Scan for the cell matching the given text and deliver its (x, y) coordinate at center. 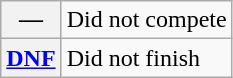
Did not compete (146, 20)
DNF (31, 58)
— (31, 20)
Did not finish (146, 58)
